Locate the cell with the specified text and output its (X, Y) center coordinate. 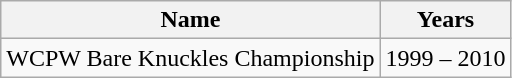
Years (446, 20)
1999 – 2010 (446, 58)
Name (190, 20)
WCPW Bare Knuckles Championship (190, 58)
